For the text-containing cell, return its midpoint in (x, y) coordinate format. 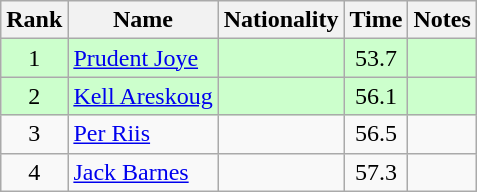
Rank (34, 20)
3 (34, 134)
53.7 (376, 58)
Per Riis (143, 134)
1 (34, 58)
4 (34, 172)
2 (34, 96)
Kell Areskoug (143, 96)
56.1 (376, 96)
Nationality (281, 20)
Time (376, 20)
Notes (442, 20)
Prudent Joye (143, 58)
Jack Barnes (143, 172)
Name (143, 20)
56.5 (376, 134)
57.3 (376, 172)
